Return the [x, y] coordinate for the center point of the cell that contains the specified text.  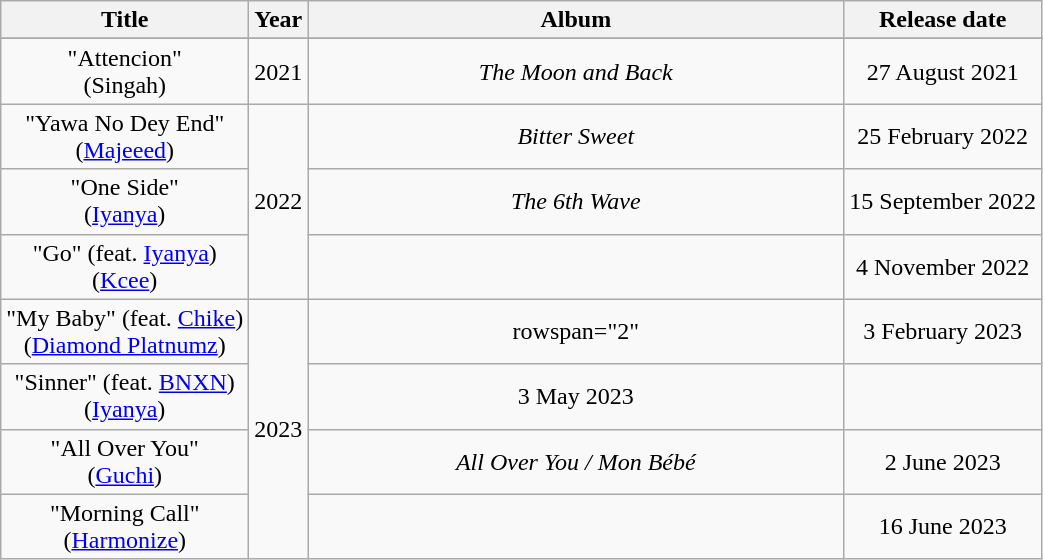
"One Side" (Iyanya) [125, 202]
2022 [278, 202]
2021 [278, 72]
27 August 2021 [943, 72]
2 June 2023 [943, 462]
15 September 2022 [943, 202]
Year [278, 20]
All Over You / Mon Bébé [576, 462]
"Morning Call" (Harmonize) [125, 526]
Bitter Sweet [576, 136]
Release date [943, 20]
The Moon and Back [576, 72]
"My Baby" (feat. Chike) (Diamond Platnumz) [125, 332]
2023 [278, 429]
3 May 2023 [576, 396]
Title [125, 20]
"Attencion" (Singah) [125, 72]
"All Over You" (Guchi) [125, 462]
"Yawa No Dey End" (Majeeed) [125, 136]
25 February 2022 [943, 136]
3 February 2023 [943, 332]
Album [576, 20]
4 November 2022 [943, 266]
"Sinner" (feat. BNXN) (Iyanya) [125, 396]
16 June 2023 [943, 526]
rowspan="2" [576, 332]
The 6th Wave [576, 202]
"Go" (feat. Iyanya) (Kcee) [125, 266]
